Locate the cell with the specified text and output its [x, y] center coordinate. 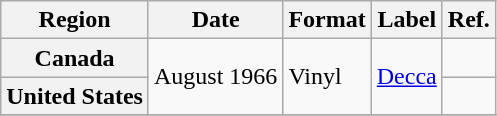
Format [327, 20]
Label [406, 20]
Region [75, 20]
Decca [406, 77]
Canada [75, 58]
Date [215, 20]
United States [75, 96]
August 1966 [215, 77]
Ref. [468, 20]
Vinyl [327, 77]
